Output the (x, y) coordinate of the center of the cell containing the given text.  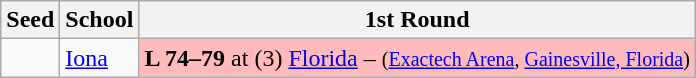
L 74–79 at (3) Florida – (Exactech Arena, Gainesville, Florida) (418, 58)
1st Round (418, 20)
Iona (100, 58)
Seed (30, 20)
School (100, 20)
